Output the [x, y] coordinate of the center of the cell containing the given text.  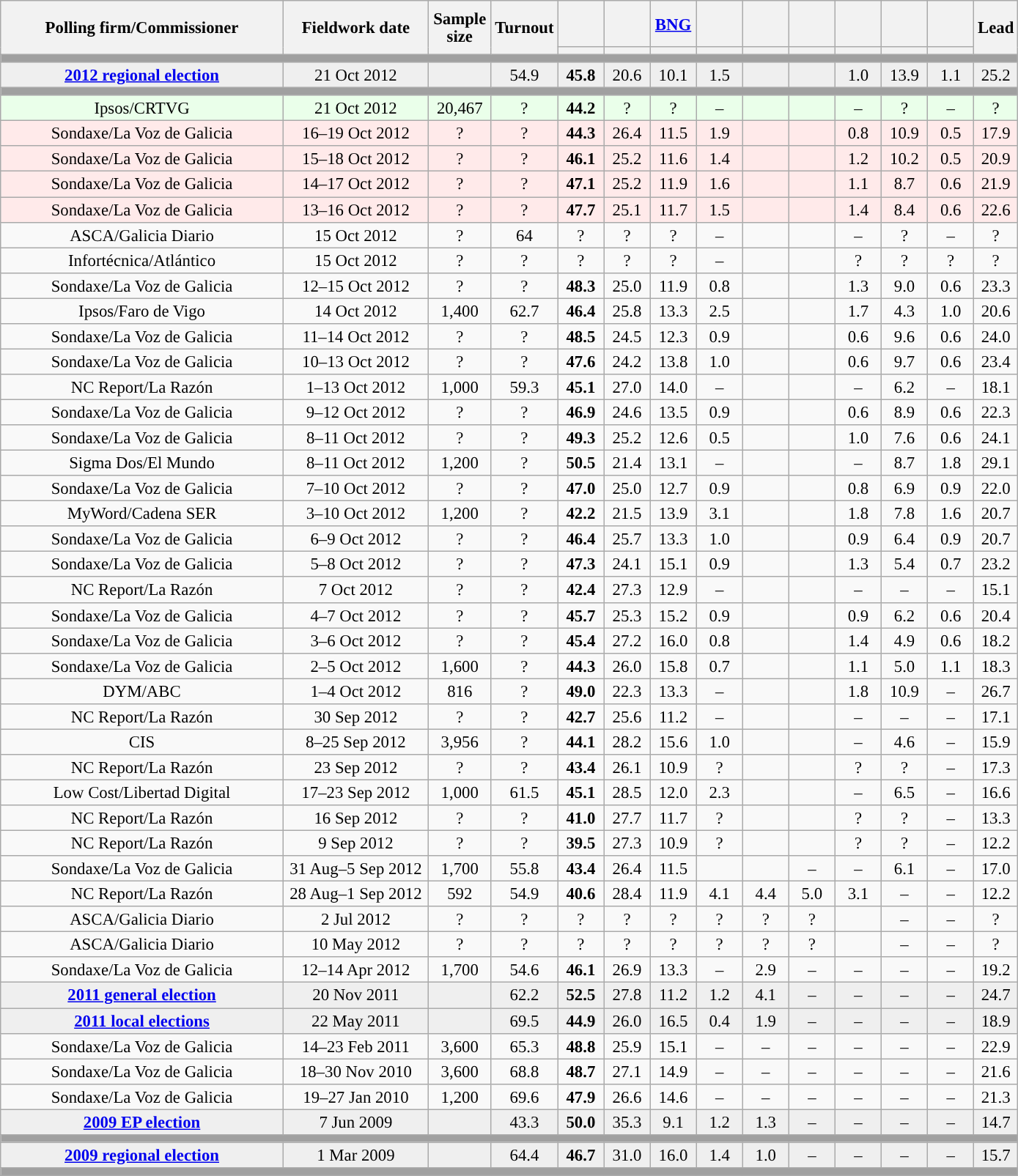
31 Aug–5 Sep 2012 [355, 869]
4.4 [765, 894]
16–19 Oct 2012 [355, 133]
Turnout [525, 28]
7.6 [904, 438]
13.8 [673, 362]
21.3 [996, 1096]
14.6 [673, 1096]
2.9 [765, 970]
24.7 [996, 995]
14 Oct 2012 [355, 311]
26.9 [627, 970]
9.0 [904, 286]
14–23 Feb 2011 [355, 1046]
7 Jun 2009 [355, 1123]
26.6 [627, 1096]
25.9 [627, 1046]
40.6 [580, 894]
49.0 [580, 692]
9.6 [904, 337]
13–16 Oct 2012 [355, 210]
17.0 [996, 869]
3–6 Oct 2012 [355, 640]
17.3 [996, 768]
17.9 [996, 133]
28.2 [627, 742]
21.4 [627, 463]
47.3 [580, 564]
18.1 [996, 387]
10.1 [673, 75]
25.7 [627, 539]
13.1 [673, 463]
25.8 [627, 311]
43.3 [525, 1123]
27.1 [627, 1071]
18–30 Nov 2010 [355, 1071]
Infortécnica/Atlántico [142, 261]
28.5 [627, 793]
44.1 [580, 742]
21.9 [996, 185]
5.4 [904, 564]
20,467 [460, 108]
6.4 [904, 539]
41.0 [580, 818]
48.8 [580, 1046]
2–5 Oct 2012 [355, 665]
27.8 [627, 995]
26.7 [996, 692]
48.5 [580, 337]
15.7 [996, 1155]
24.6 [627, 412]
44.9 [580, 1021]
20.4 [996, 615]
14.0 [673, 387]
42.2 [580, 514]
4.6 [904, 742]
8–25 Sep 2012 [355, 742]
26.1 [627, 768]
45.7 [580, 615]
Sample size [460, 28]
25.1 [627, 210]
45.8 [580, 75]
CIS [142, 742]
2.3 [720, 793]
4.9 [904, 640]
45.4 [580, 640]
12.0 [673, 793]
Lead [996, 28]
5–8 Oct 2012 [355, 564]
16.6 [996, 793]
1 Mar 2009 [355, 1155]
17–23 Sep 2012 [355, 793]
9 Sep 2012 [355, 844]
69.5 [525, 1021]
2011 general election [142, 995]
19.2 [996, 970]
7.8 [904, 514]
47.6 [580, 362]
27.0 [627, 387]
62.2 [525, 995]
68.8 [525, 1071]
61.5 [525, 793]
42.7 [580, 717]
6.1 [904, 869]
2009 regional election [142, 1155]
4–7 Oct 2012 [355, 615]
6.5 [904, 793]
816 [460, 692]
47.7 [580, 210]
24.5 [627, 337]
592 [460, 894]
29.1 [996, 463]
22.9 [996, 1046]
21.6 [996, 1071]
18.9 [996, 1021]
Sigma Dos/El Mundo [142, 463]
46.9 [580, 412]
15.6 [673, 742]
25.3 [627, 615]
BNG [673, 23]
42.4 [580, 591]
11–14 Oct 2012 [355, 337]
18.2 [996, 640]
2012 regional election [142, 75]
24.0 [996, 337]
17.1 [996, 717]
15.8 [673, 665]
8.4 [904, 210]
65.3 [525, 1046]
2.5 [720, 311]
47.0 [580, 488]
23.2 [996, 564]
49.3 [580, 438]
1,600 [460, 665]
20 Nov 2011 [355, 995]
15.2 [673, 615]
25.6 [627, 717]
7 Oct 2012 [355, 591]
9.7 [904, 362]
30 Sep 2012 [355, 717]
62.7 [525, 311]
47.1 [580, 185]
15.9 [996, 742]
12–15 Oct 2012 [355, 286]
47.9 [580, 1096]
Ipsos/CRTVG [142, 108]
2009 EP election [142, 1123]
12.7 [673, 488]
0.4 [720, 1021]
28.4 [627, 894]
22.6 [996, 210]
3–10 Oct 2012 [355, 514]
Low Cost/Libertad Digital [142, 793]
11.6 [673, 160]
14.9 [673, 1071]
23.3 [996, 286]
24.2 [627, 362]
50.5 [580, 463]
12.3 [673, 337]
19–27 Jan 2010 [355, 1096]
22 May 2011 [355, 1021]
16.5 [673, 1021]
14.7 [996, 1123]
48.7 [580, 1071]
20.9 [996, 160]
69.6 [525, 1096]
48.3 [580, 286]
DYM/ABC [142, 692]
27.2 [627, 640]
27.7 [627, 818]
22.0 [996, 488]
10 May 2012 [355, 945]
Fieldwork date [355, 28]
6–9 Oct 2012 [355, 539]
35.3 [627, 1123]
2 Jul 2012 [355, 919]
15–18 Oct 2012 [355, 160]
13.5 [673, 412]
9.1 [673, 1123]
64.4 [525, 1155]
Polling firm/Commissioner [142, 28]
64 [525, 234]
6.9 [904, 488]
50.0 [580, 1123]
9–12 Oct 2012 [355, 412]
52.5 [580, 995]
3,956 [460, 742]
14–17 Oct 2012 [355, 185]
46.7 [580, 1155]
4.3 [904, 311]
1,400 [460, 311]
12.6 [673, 438]
39.5 [580, 844]
16 Sep 2012 [355, 818]
55.8 [525, 869]
23 Sep 2012 [355, 768]
59.3 [525, 387]
MyWord/Cadena SER [142, 514]
12–14 Apr 2012 [355, 970]
10.2 [904, 160]
18.3 [996, 665]
2011 local elections [142, 1021]
31.0 [627, 1155]
28 Aug–1 Sep 2012 [355, 894]
44.2 [580, 108]
1–4 Oct 2012 [355, 692]
23.4 [996, 362]
1.7 [857, 311]
Ipsos/Faro de Vigo [142, 311]
1–13 Oct 2012 [355, 387]
54.6 [525, 970]
7–10 Oct 2012 [355, 488]
21.5 [627, 514]
8.9 [904, 412]
10–13 Oct 2012 [355, 362]
12.9 [673, 591]
